Provide the (x, y) coordinate of the cell's center where the given text is located.  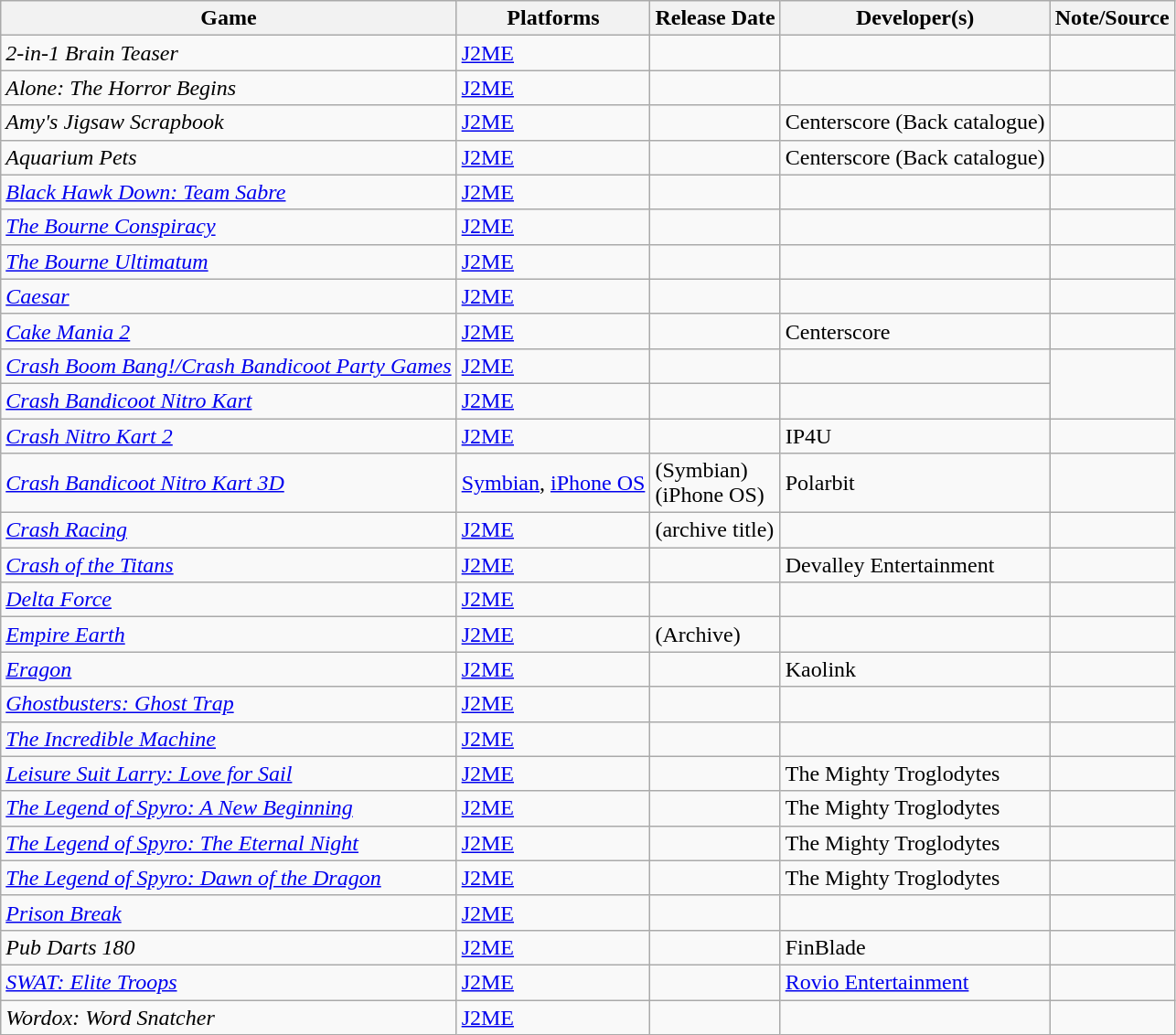
Polarbit (914, 483)
Release Date (715, 18)
FinBlade (914, 947)
Prison Break (229, 912)
The Bourne Ultimatum (229, 261)
Black Hawk Down: Team Sabre (229, 192)
Kaolink (914, 669)
Wordox: Word Snatcher (229, 1018)
Pub Darts 180 (229, 947)
The Incredible Machine (229, 739)
Ghostbusters: Ghost Trap (229, 704)
Crash Bandicoot Nitro Kart 3D (229, 483)
Crash Boom Bang!/Crash Bandicoot Party Games (229, 366)
Platforms (553, 18)
Eragon (229, 669)
Crash Bandicoot Nitro Kart (229, 400)
(archive title) (715, 530)
(Archive) (715, 635)
Rovio Entertainment (914, 982)
The Legend of Spyro: A New Beginning (229, 808)
Crash of the Titans (229, 565)
Symbian, iPhone OS (553, 483)
2-in-1 Brain Teaser (229, 53)
Centerscore (914, 331)
Game (229, 18)
Caesar (229, 296)
Alone: The Horror Begins (229, 88)
Crash Nitro Kart 2 (229, 436)
Crash Racing (229, 530)
Developer(s) (914, 18)
Amy's Jigsaw Scrapbook (229, 123)
Aquarium Pets (229, 157)
The Legend of Spyro: The Eternal Night (229, 843)
Cake Mania 2 (229, 331)
IP4U (914, 436)
Delta Force (229, 600)
SWAT: Elite Troops (229, 982)
Note/Source (1112, 18)
Empire Earth (229, 635)
The Legend of Spyro: Dawn of the Dragon (229, 878)
The Bourne Conspiracy (229, 227)
Leisure Suit Larry: Love for Sail (229, 774)
(Symbian) (iPhone OS) (715, 483)
Devalley Entertainment (914, 565)
